Pinpoint the cell where the given text exists, returning its (x, y) midpoint coordinate. 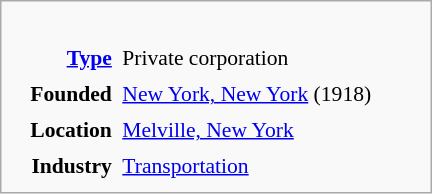
Location (63, 130)
New York, New York (1918) (270, 94)
Private corporation (270, 58)
Industry (63, 166)
Founded (63, 94)
Transportation (270, 166)
Type (63, 58)
Melville, New York (270, 130)
